From the cell containing the given text, extract its center point as (X, Y) coordinate. 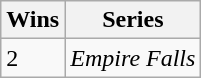
Series (133, 20)
Empire Falls (133, 58)
Wins (33, 20)
2 (33, 58)
